Output the [x, y] coordinate of the center of the cell containing the given text.  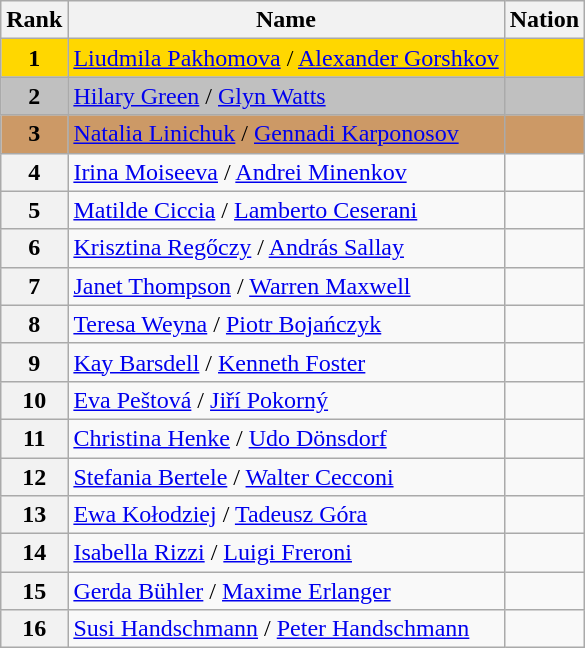
15 [34, 591]
1 [34, 58]
11 [34, 438]
16 [34, 629]
13 [34, 515]
Stefania Bertele / Walter Cecconi [286, 477]
10 [34, 400]
Natalia Linichuk / Gennadi Karponosov [286, 134]
Ewa Kołodziej / Tadeusz Góra [286, 515]
Christina Henke / Udo Dönsdorf [286, 438]
Krisztina Regőczy / András Sallay [286, 248]
4 [34, 172]
Janet Thompson / Warren Maxwell [286, 286]
9 [34, 362]
3 [34, 134]
5 [34, 210]
Rank [34, 20]
Liudmila Pakhomova / Alexander Gorshkov [286, 58]
2 [34, 96]
12 [34, 477]
Susi Handschmann / Peter Handschmann [286, 629]
Gerda Bühler / Maxime Erlanger [286, 591]
Irina Moiseeva / Andrei Minenkov [286, 172]
Isabella Rizzi / Luigi Freroni [286, 553]
Hilary Green / Glyn Watts [286, 96]
14 [34, 553]
Nation [544, 20]
Matilde Ciccia / Lamberto Ceserani [286, 210]
8 [34, 324]
Teresa Weyna / Piotr Bojańczyk [286, 324]
7 [34, 286]
Eva Peštová / Jiří Pokorný [286, 400]
Kay Barsdell / Kenneth Foster [286, 362]
Name [286, 20]
6 [34, 248]
